Search for the cell housing the specified text and yield its [X, Y] center coordinate. 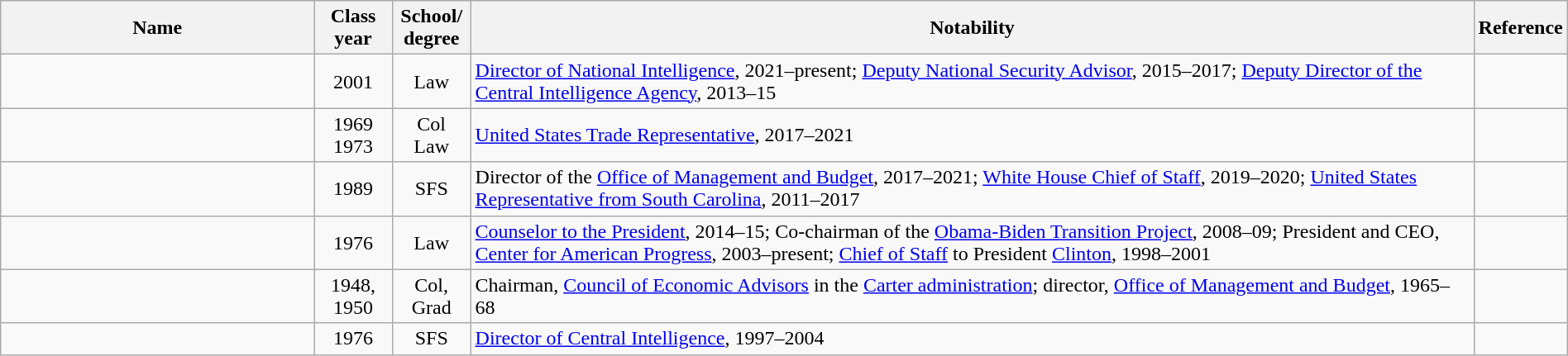
19691973 [354, 135]
2001 [354, 81]
United States Trade Representative, 2017–2021 [973, 135]
Reference [1520, 28]
School/degree [432, 28]
Director of Central Intelligence, 1997–2004 [973, 339]
Chairman, Council of Economic Advisors in the Carter administration; director, Office of Management and Budget, 1965–68 [973, 296]
Name [157, 28]
1948,1950 [354, 296]
Col,Grad [432, 296]
Class year [354, 28]
1989 [354, 188]
Notability [973, 28]
ColLaw [432, 135]
